Locate the cell with the specified text and output its (X, Y) center coordinate. 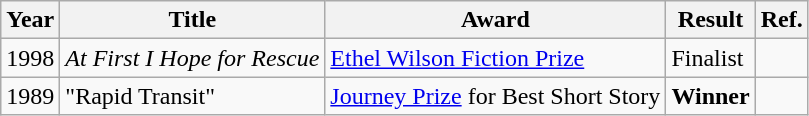
"Rapid Transit" (192, 96)
Result (710, 20)
Title (192, 20)
At First I Hope for Rescue (192, 58)
Ref. (782, 20)
Journey Prize for Best Short Story (496, 96)
Year (30, 20)
Ethel Wilson Fiction Prize (496, 58)
Award (496, 20)
1989 (30, 96)
Finalist (710, 58)
1998 (30, 58)
Winner (710, 96)
